Determine the [X, Y] coordinate at the center of the cell enclosing the given text.  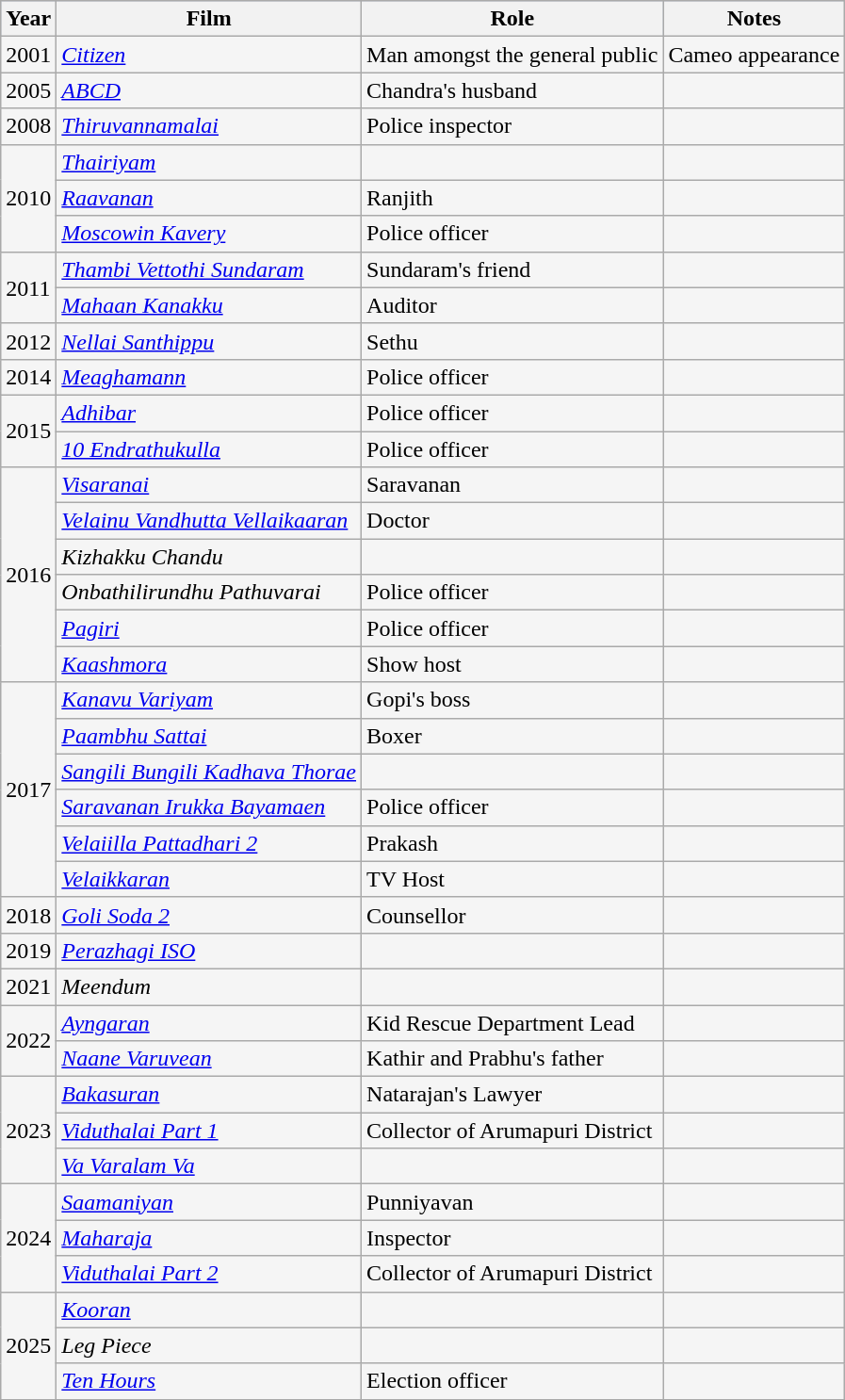
Kid Rescue Department Lead [512, 1022]
Gopi's boss [512, 700]
Cameo appearance [754, 55]
Doctor [512, 521]
Ranjith [512, 198]
2021 [28, 986]
2010 [28, 198]
Naane Varuvean [209, 1059]
Kaashmora [209, 664]
Va Varalam Va [209, 1166]
2025 [28, 1345]
Show host [512, 664]
Chandra's husband [512, 90]
Viduthalai Part 1 [209, 1131]
Punniyavan [512, 1202]
2008 [28, 126]
Notes [754, 19]
Sundaram's friend [512, 269]
Goli Soda 2 [209, 915]
Perazhagi ISO [209, 951]
Film [209, 19]
Ten Hours [209, 1381]
Pagiri [209, 628]
Saravanan [512, 485]
2005 [28, 90]
Bakasuran [209, 1095]
Citizen [209, 55]
2023 [28, 1131]
Velaikkaran [209, 879]
2024 [28, 1238]
Kooran [209, 1310]
2014 [28, 377]
2022 [28, 1040]
Man amongst the general public [512, 55]
Boxer [512, 736]
Counsellor [512, 915]
Thairiyam [209, 162]
Police inspector [512, 126]
Saravanan Irukka Bayamaen [209, 807]
Election officer [512, 1381]
Maharaja [209, 1238]
Thiruvannamalai [209, 126]
2019 [28, 951]
Natarajan's Lawyer [512, 1095]
Viduthalai Part 2 [209, 1274]
Adhibar [209, 413]
Auditor [512, 305]
Year [28, 19]
Meaghamann [209, 377]
Raavanan [209, 198]
TV Host [512, 879]
Nellai Santhippu [209, 341]
Kanavu Variyam [209, 700]
10 Endrathukulla [209, 449]
Leg Piece [209, 1345]
Prakash [512, 843]
Velaiilla Pattadhari 2 [209, 843]
ABCD [209, 90]
2018 [28, 915]
Ayngaran [209, 1022]
Kizhakku Chandu [209, 557]
Role [512, 19]
Paambhu Sattai [209, 736]
Velainu Vandhutta Vellaikaaran [209, 521]
Moscowin Kavery [209, 234]
2016 [28, 575]
Inspector [512, 1238]
Sangili Bungili Kadhava Thorae [209, 772]
2012 [28, 341]
Sethu [512, 341]
Meendum [209, 986]
Thambi Vettothi Sundaram [209, 269]
2011 [28, 287]
Visaranai [209, 485]
Kathir and Prabhu's father [512, 1059]
Mahaan Kanakku [209, 305]
2001 [28, 55]
2017 [28, 790]
Saamaniyan [209, 1202]
Onbathilirundhu Pathuvarai [209, 593]
2015 [28, 431]
